Capture the cell that displays the provided text and extract its [X, Y] central coordinate. 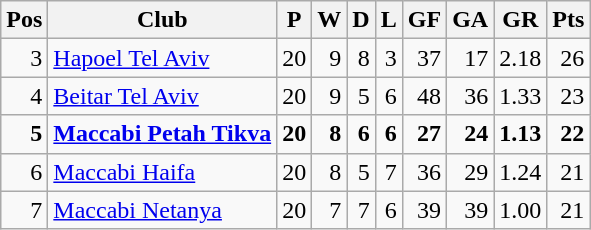
2.18 [520, 58]
Maccabi Haifa [162, 172]
Pos [24, 20]
Hapoel Tel Aviv [162, 58]
Maccabi Petah Tikva [162, 134]
27 [424, 134]
Maccabi Netanya [162, 210]
1.33 [520, 96]
Club [162, 20]
L [388, 20]
GF [424, 20]
Pts [568, 20]
1.00 [520, 210]
Beitar Tel Aviv [162, 96]
22 [568, 134]
23 [568, 96]
P [294, 20]
29 [470, 172]
D [361, 20]
4 [24, 96]
48 [424, 96]
37 [424, 58]
26 [568, 58]
W [330, 20]
17 [470, 58]
1.24 [520, 172]
24 [470, 134]
GR [520, 20]
1.13 [520, 134]
GA [470, 20]
